Pinpoint the cell where the given text exists, returning its [x, y] midpoint coordinate. 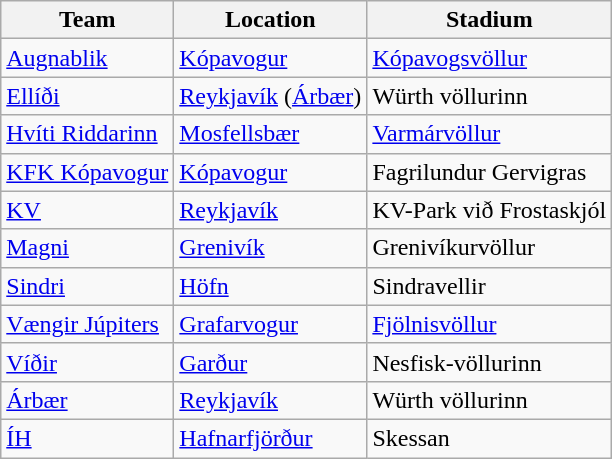
Mosfellsbær [270, 134]
Team [88, 20]
Vængir Júpiters [88, 324]
Skessan [490, 438]
Grenivíkurvöllur [490, 248]
Fagrilundur Gervigras [490, 172]
ÍH [88, 438]
Ellíði [88, 96]
Höfn [270, 286]
Stadium [490, 20]
Garður [270, 362]
Varmárvöllur [490, 134]
Hafnarfjörður [270, 438]
Sindri [88, 286]
Grafarvogur [270, 324]
Víðir [88, 362]
Location [270, 20]
Kópavogsvöllur [490, 58]
Magni [88, 248]
Fjölnisvöllur [490, 324]
Hvíti Riddarinn [88, 134]
Grenivík [270, 248]
Sindravellir [490, 286]
KV-Park við Frostaskjól [490, 210]
Reykjavík (Árbær) [270, 96]
Árbær [88, 400]
Nesfisk-völlurinn [490, 362]
KFK Kópavogur [88, 172]
KV [88, 210]
Augnablik [88, 58]
